Extract the (X, Y) coordinate from the center of the cell holding the provided text.  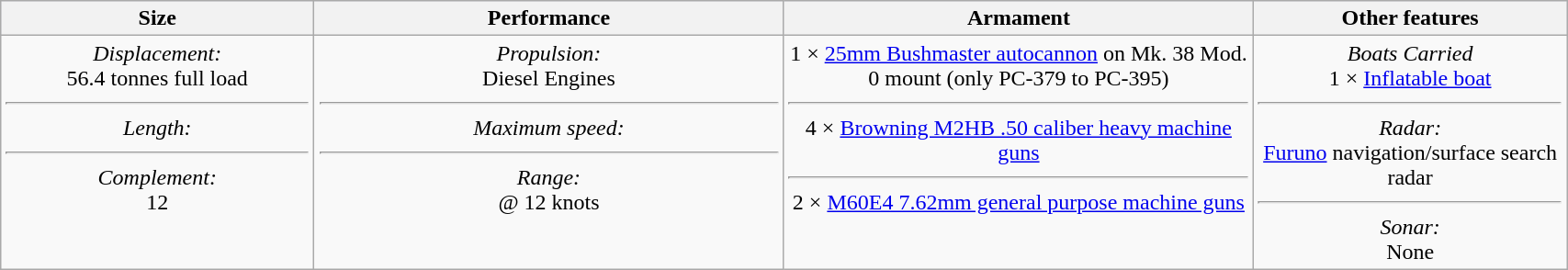
Other features (1411, 18)
Boats Carried1 × Inflatable boatRadar:Furuno navigation/surface search radarSonar:None (1411, 152)
Size (158, 18)
Propulsion:Diesel Engines Maximum speed: Range: @ 12 knots (549, 152)
Performance (549, 18)
Displacement:56.4 tonnes full load Length: Complement:12 (158, 152)
Armament (1018, 18)
